Pinpoint the cell where the given text exists, returning its [x, y] midpoint coordinate. 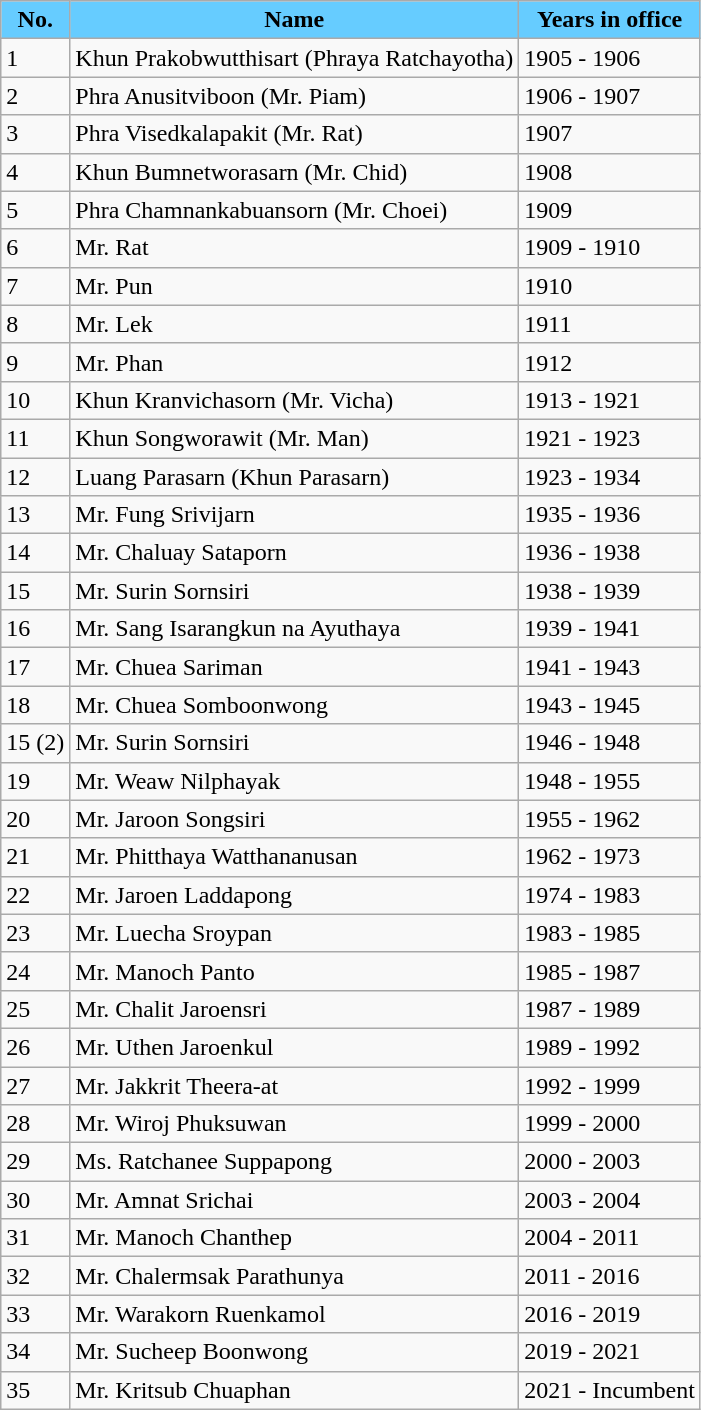
Mr. Wiroj Phuksuwan [294, 1124]
Mr. Manoch Chanthep [294, 1238]
32 [36, 1276]
Mr. Chalermsak Parathunya [294, 1276]
Khun Prakobwutthisart (Phraya Ratchayotha) [294, 58]
Mr. Lek [294, 324]
Mr. Kritsub Chuaphan [294, 1390]
1943 - 1945 [610, 705]
6 [36, 248]
15 (2) [36, 743]
Mr. Phitthaya Watthananusan [294, 857]
2003 - 2004 [610, 1200]
Mr. Warakorn Ruenkamol [294, 1314]
Mr. Sucheep Boonwong [294, 1352]
16 [36, 629]
Mr. Phan [294, 362]
1989 - 1992 [610, 1047]
Phra Anusitviboon (Mr. Piam) [294, 96]
1921 - 1923 [610, 438]
4 [36, 172]
2 [36, 96]
5 [36, 210]
10 [36, 400]
26 [36, 1047]
1983 - 1985 [610, 933]
1909 [610, 210]
1905 - 1906 [610, 58]
24 [36, 971]
33 [36, 1314]
Khun Bumnetworasarn (Mr. Chid) [294, 172]
Mr. Manoch Panto [294, 971]
1935 - 1936 [610, 515]
2016 - 2019 [610, 1314]
Mr. Jaroen Laddapong [294, 895]
1985 - 1987 [610, 971]
1946 - 1948 [610, 743]
1909 - 1910 [610, 248]
7 [36, 286]
Mr. Uthen Jaroenkul [294, 1047]
2004 - 2011 [610, 1238]
Mr. Chuea Somboonwong [294, 705]
1992 - 1999 [610, 1085]
2019 - 2021 [610, 1352]
11 [36, 438]
12 [36, 477]
Phra Visedkalapakit (Mr. Rat) [294, 134]
34 [36, 1352]
2000 - 2003 [610, 1162]
1936 - 1938 [610, 553]
1923 - 1934 [610, 477]
Mr. Chuea Sariman [294, 667]
Mr. Jakkrit Theera-at [294, 1085]
8 [36, 324]
14 [36, 553]
25 [36, 1009]
3 [36, 134]
Luang Parasarn (Khun Parasarn) [294, 477]
1999 - 2000 [610, 1124]
Mr. Rat [294, 248]
1938 - 1939 [610, 591]
28 [36, 1124]
2011 - 2016 [610, 1276]
1962 - 1973 [610, 857]
Phra Chamnankabuansorn (Mr. Choei) [294, 210]
1908 [610, 172]
31 [36, 1238]
1987 - 1989 [610, 1009]
27 [36, 1085]
Khun Kranvichasorn (Mr. Vicha) [294, 400]
Mr. Sang Isarangkun na Ayuthaya [294, 629]
Mr. Chaluay Sataporn [294, 553]
13 [36, 515]
30 [36, 1200]
21 [36, 857]
1948 - 1955 [610, 781]
1913 - 1921 [610, 400]
15 [36, 591]
Mr. Jaroon Songsiri [294, 819]
1 [36, 58]
19 [36, 781]
17 [36, 667]
22 [36, 895]
Khun Songworawit (Mr. Man) [294, 438]
1910 [610, 286]
1941 - 1943 [610, 667]
Ms. Ratchanee Suppapong [294, 1162]
Mr. Weaw Nilphayak [294, 781]
9 [36, 362]
23 [36, 933]
Years in office [610, 20]
1955 - 1962 [610, 819]
2021 - Incumbent [610, 1390]
29 [36, 1162]
1974 - 1983 [610, 895]
No. [36, 20]
18 [36, 705]
Mr. Pun [294, 286]
1907 [610, 134]
Mr. Chalit Jaroensri [294, 1009]
Mr. Amnat Srichai [294, 1200]
35 [36, 1390]
Name [294, 20]
1939 - 1941 [610, 629]
Mr. Luecha Sroypan [294, 933]
1906 - 1907 [610, 96]
20 [36, 819]
1911 [610, 324]
1912 [610, 362]
Mr. Fung Srivijarn [294, 515]
